Search for the cell housing the specified text and yield its (x, y) center coordinate. 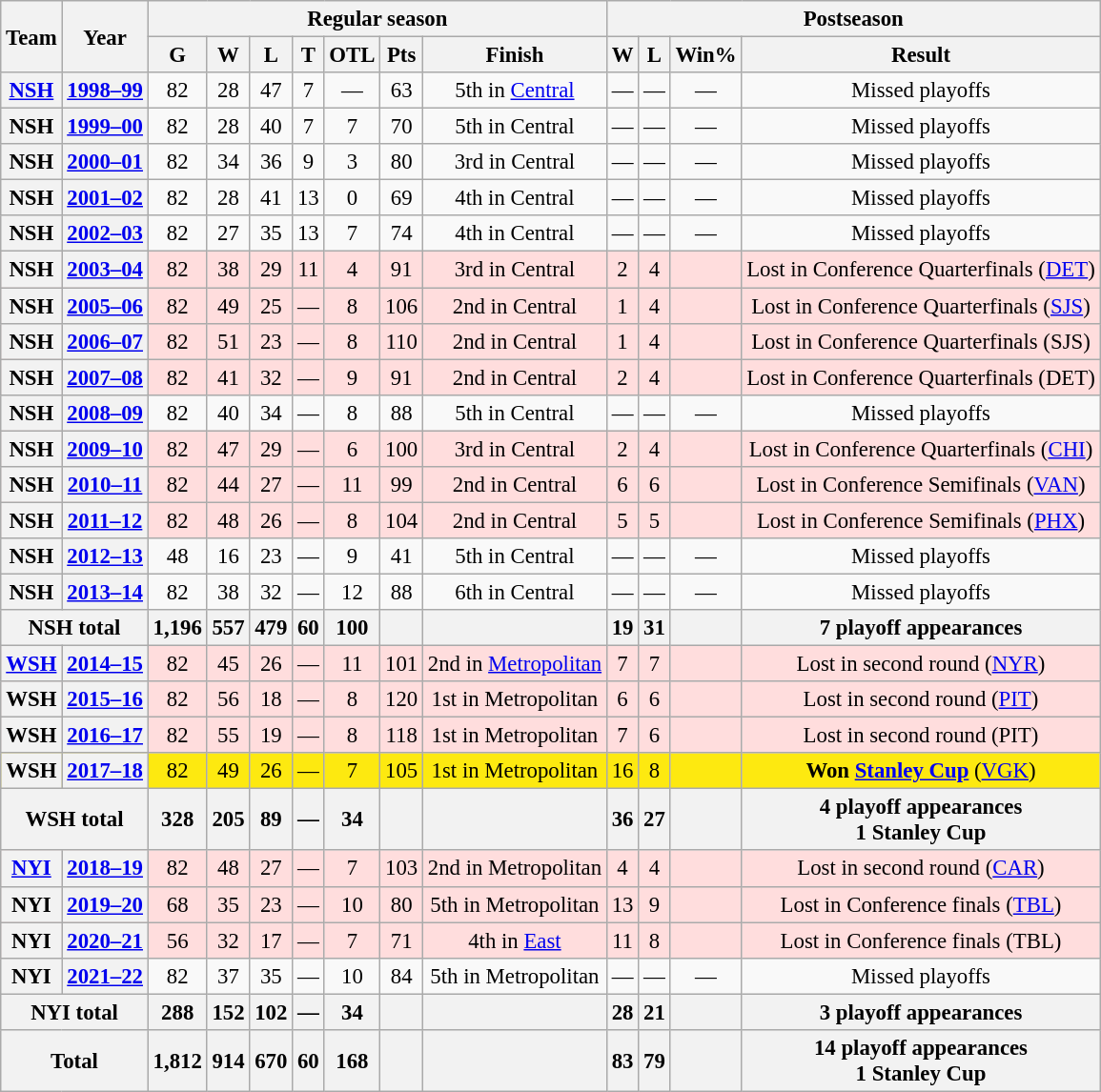
3 playoff appearances (921, 1012)
1,196 (177, 628)
2003–04 (105, 270)
103 (402, 869)
OTL (353, 55)
110 (402, 341)
Finish (515, 55)
106 (402, 306)
120 (402, 699)
2017–18 (105, 771)
83 (622, 1062)
Lost in second round (NYR) (921, 664)
44 (229, 485)
1,812 (177, 1062)
2016–17 (105, 736)
12 (353, 592)
6th in Central (515, 592)
NSH total (74, 628)
31 (654, 628)
2020–21 (105, 940)
2013–14 (105, 592)
3 (353, 162)
Team (31, 36)
Lost in Conference Semifinals (VAN) (921, 485)
Pts (402, 55)
Won Stanley Cup (VGK) (921, 771)
2014–15 (105, 664)
328 (177, 819)
2019–20 (105, 904)
2005–06 (105, 306)
914 (229, 1062)
2021–22 (105, 976)
7 playoff appearances (921, 628)
2002–03 (105, 233)
479 (271, 628)
557 (229, 628)
168 (353, 1062)
2009–10 (105, 449)
205 (229, 819)
670 (271, 1062)
Total (74, 1062)
89 (271, 819)
2012–13 (105, 556)
Lost in Conference Semifinals (PHX) (921, 520)
55 (229, 736)
17 (271, 940)
118 (402, 736)
2010–11 (105, 485)
1998–99 (105, 91)
2001–02 (105, 198)
37 (229, 976)
Postseason (853, 19)
74 (402, 233)
Lost in Conference Quarterfinals (CHI) (921, 449)
99 (402, 485)
25 (271, 306)
102 (271, 1012)
101 (402, 664)
Lost in second round (CAR) (921, 869)
71 (402, 940)
Year (105, 36)
21 (654, 1012)
Win% (705, 55)
70 (402, 127)
0 (353, 198)
2006–07 (105, 341)
14 playoff appearances1 Stanley Cup (921, 1062)
2008–09 (105, 413)
G (177, 55)
2018–19 (105, 869)
69 (402, 198)
63 (402, 91)
68 (177, 904)
NYI total (74, 1012)
105 (402, 771)
T (309, 55)
2007–08 (105, 377)
1999–00 (105, 127)
79 (654, 1062)
Regular season (377, 19)
4th in East (515, 940)
84 (402, 976)
45 (229, 664)
WSH total (74, 819)
4 playoff appearances1 Stanley Cup (921, 819)
288 (177, 1012)
104 (402, 520)
152 (229, 1012)
2015–16 (105, 699)
18 (271, 699)
51 (229, 341)
2000–01 (105, 162)
2011–12 (105, 520)
Result (921, 55)
